Return (x, y) of the center of cell containing provided text 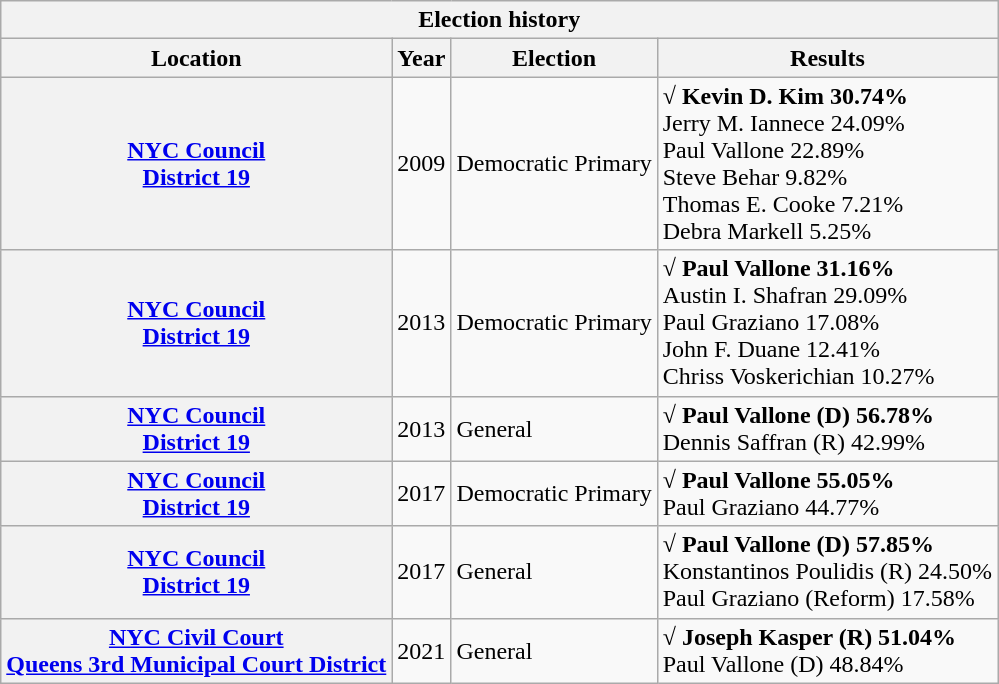
Results (827, 58)
NYC Civil CourtQueens 3rd Municipal Court District (196, 650)
2009 (422, 164)
√ Paul Vallone 55.05%Paul Graziano 44.77% (827, 494)
Location (196, 58)
√ Paul Vallone 31.16%Austin I. Shafran 29.09%Paul Graziano 17.08%John F. Duane 12.41%Chriss Voskerichian 10.27% (827, 323)
√ Joseph Kasper (R) 51.04%Paul Vallone (D) 48.84% (827, 650)
√ Paul Vallone (D) 56.78%Dennis Saffran (R) 42.99% (827, 428)
2021 (422, 650)
Election (554, 58)
Year (422, 58)
√ Kevin D. Kim 30.74%Jerry M. Iannece 24.09%Paul Vallone 22.89%Steve Behar 9.82%Thomas E. Cooke 7.21%Debra Markell 5.25% (827, 164)
√ Paul Vallone (D) 57.85%Konstantinos Poulidis (R) 24.50%Paul Graziano (Reform) 17.58% (827, 572)
Election history (500, 20)
